From the cell containing the given text, extract its center point as (X, Y) coordinate. 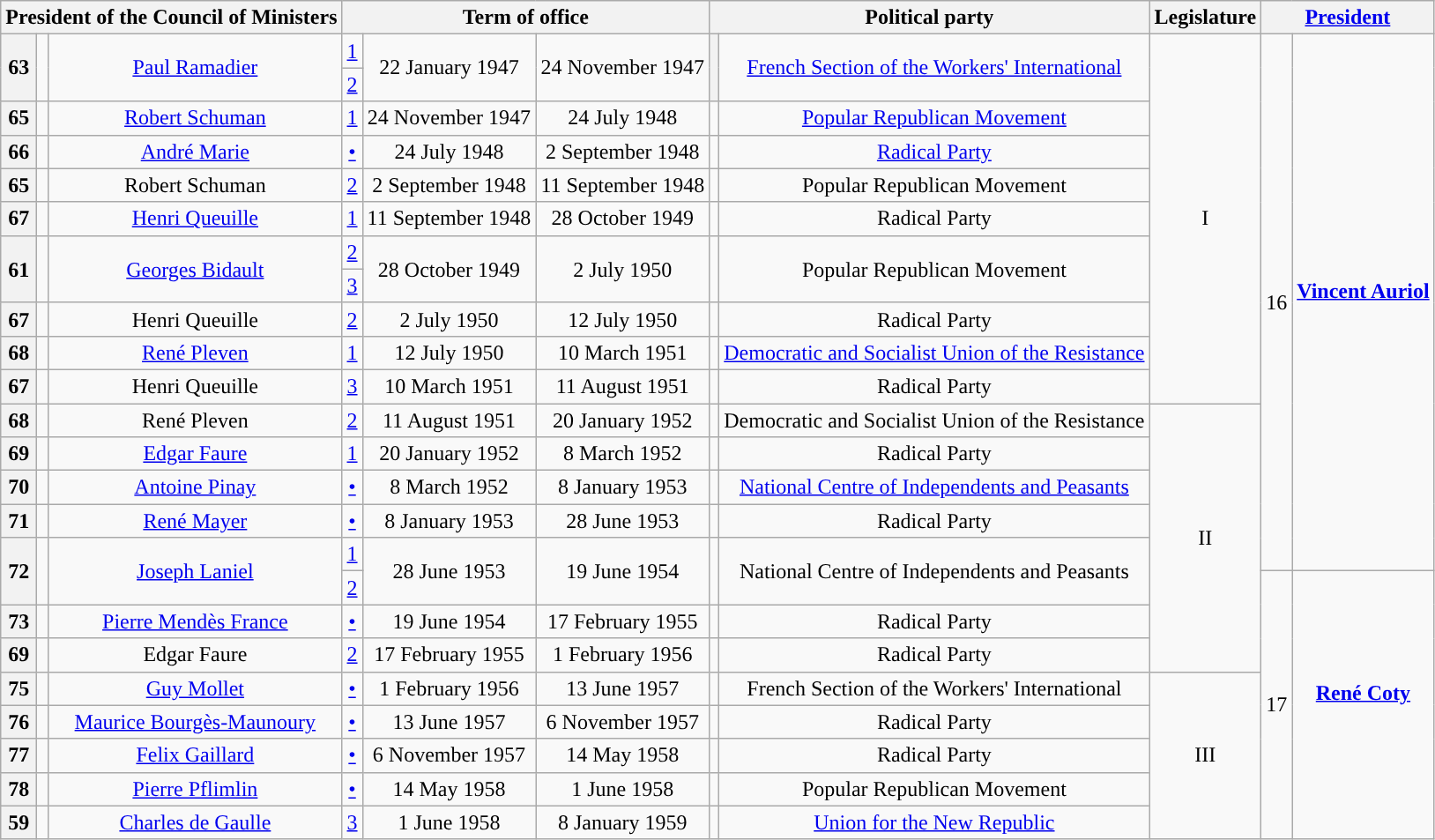
René Mayer (196, 521)
59 (19, 822)
Georges Bidault (196, 269)
Term of office (525, 18)
President of the Council of Ministers (171, 18)
63 (19, 68)
71 (19, 521)
78 (19, 789)
66 (19, 152)
Pierre Pflimlin (196, 789)
Legislature (1206, 18)
Pierre Mendès France (196, 621)
Guy Mollet (196, 688)
73 (19, 621)
Paul Ramadier (196, 68)
Political party (929, 18)
61 (19, 269)
22 January 1947 (450, 68)
Joseph Laniel (196, 571)
8 January 1959 (622, 822)
Maurice Bourgès-Maunoury (196, 722)
André Marie (196, 152)
72 (19, 571)
III (1206, 755)
16 (1276, 303)
I (1206, 219)
77 (19, 755)
76 (19, 722)
Union for the New Republic (934, 822)
Vincent Auriol (1364, 303)
Felix Gaillard (196, 755)
Antoine Pinay (196, 487)
II (1206, 538)
70 (19, 487)
Charles de Gaulle (196, 822)
President (1349, 18)
17 (1276, 705)
75 (19, 688)
René Coty (1364, 705)
